Output the [X, Y] coordinate of the center of the cell containing the given text.  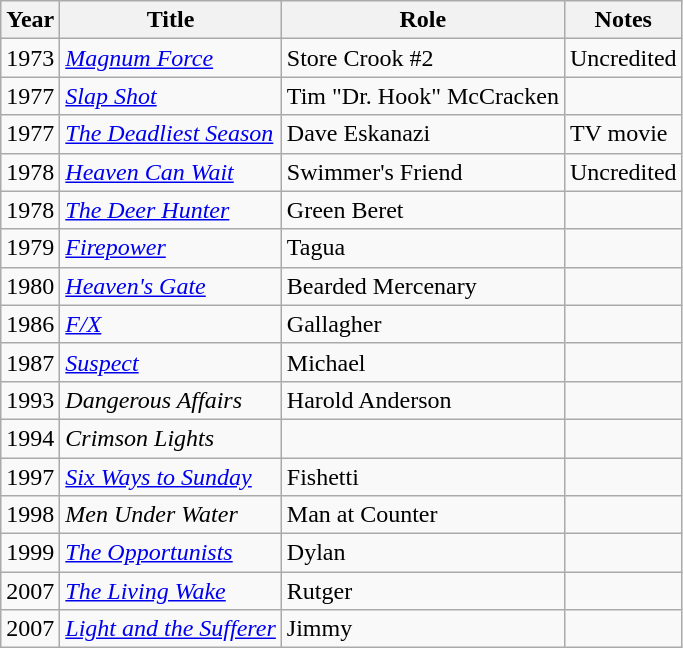
Dave Eskanazi [422, 134]
Firepower [171, 248]
1997 [30, 477]
Light and the Sufferer [171, 629]
TV movie [623, 134]
Heaven Can Wait [171, 172]
1986 [30, 324]
Heaven's Gate [171, 286]
1980 [30, 286]
The Living Wake [171, 591]
Notes [623, 20]
Man at Counter [422, 515]
1979 [30, 248]
1999 [30, 553]
Jimmy [422, 629]
Title [171, 20]
The Opportunists [171, 553]
1994 [30, 438]
Crimson Lights [171, 438]
1993 [30, 400]
Rutger [422, 591]
Store Crook #2 [422, 58]
Fishetti [422, 477]
1998 [30, 515]
Green Beret [422, 210]
The Deadliest Season [171, 134]
F/X [171, 324]
Men Under Water [171, 515]
Harold Anderson [422, 400]
Year [30, 20]
Tagua [422, 248]
Swimmer's Friend [422, 172]
Slap Shot [171, 96]
Dylan [422, 553]
Bearded Mercenary [422, 286]
Gallagher [422, 324]
Michael [422, 362]
1973 [30, 58]
Dangerous Affairs [171, 400]
Six Ways to Sunday [171, 477]
Tim "Dr. Hook" McCracken [422, 96]
Role [422, 20]
1987 [30, 362]
Suspect [171, 362]
Magnum Force [171, 58]
The Deer Hunter [171, 210]
